Search for the cell housing the specified text and yield its (X, Y) center coordinate. 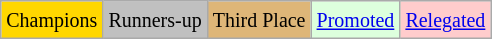
Third Place (259, 20)
Promoted (356, 20)
Champions (52, 20)
Relegated (446, 20)
Runners-up (155, 20)
